Extract the (X, Y) coordinate from the center of the cell holding the provided text.  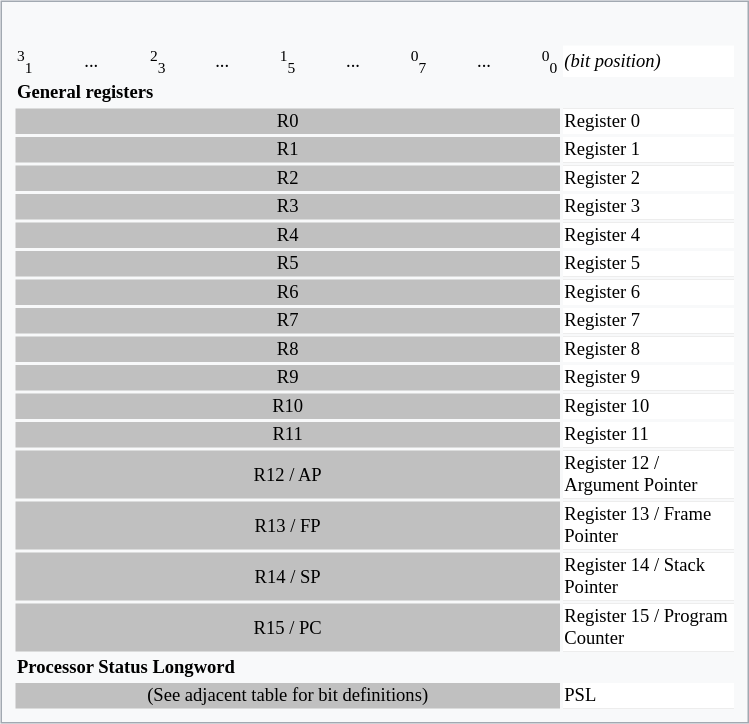
(See adjacent table for bit definitions) (287, 697)
07 (418, 61)
Register 11 (648, 436)
R3 (287, 208)
Register 3 (648, 208)
Register 14 / Stack Pointer (648, 577)
Register 4 (648, 236)
Register 12 / Argument Pointer (648, 475)
R8 (287, 350)
R4 (287, 236)
(bit position) (648, 61)
R11 (287, 436)
00 (550, 61)
R14 / SP (287, 577)
R10 (287, 407)
PSL (648, 697)
R7 (287, 322)
31 (26, 61)
R13 / FP (287, 526)
Register 13 / Frame Pointer (648, 526)
General registers (374, 94)
Register 2 (648, 179)
R2 (287, 179)
R15 / PC (287, 628)
R9 (287, 379)
Register 7 (648, 322)
R6 (287, 293)
R5 (287, 265)
Register 6 (648, 293)
R0 (287, 122)
Processor Status Longword (374, 668)
R12 / AP (287, 475)
Register 5 (648, 265)
R1 (287, 151)
Register 9 (648, 379)
Register 8 (648, 350)
23 (156, 61)
15 (288, 61)
Register 15 / Program Counter (648, 628)
Register 10 (648, 407)
Register 1 (648, 151)
Register 0 (648, 122)
